For the text-containing cell, return its midpoint in (x, y) coordinate format. 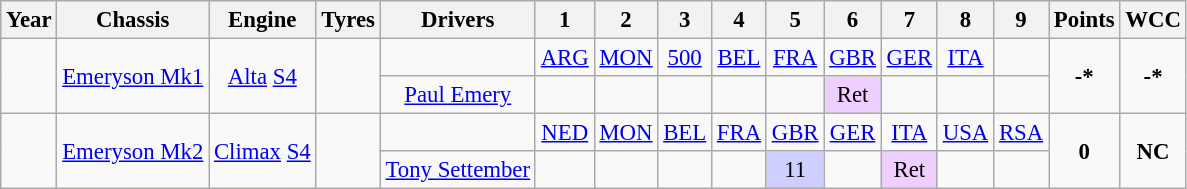
USA (965, 133)
NED (564, 133)
Drivers (458, 20)
Tony Settember (458, 170)
4 (738, 20)
Year (29, 20)
Chassis (133, 20)
Climax S4 (262, 152)
1 (564, 20)
6 (852, 20)
0 (1084, 152)
3 (685, 20)
Paul Emery (458, 95)
Tyres (348, 20)
7 (909, 20)
5 (794, 20)
11 (794, 170)
Points (1084, 20)
500 (685, 58)
9 (1022, 20)
WCC (1153, 20)
NC (1153, 152)
Alta S4 (262, 76)
ARG (564, 58)
Engine (262, 20)
2 (626, 20)
8 (965, 20)
RSA (1022, 133)
Emeryson Mk2 (133, 152)
Emeryson Mk1 (133, 76)
